For the text-containing cell, return its midpoint in (x, y) coordinate format. 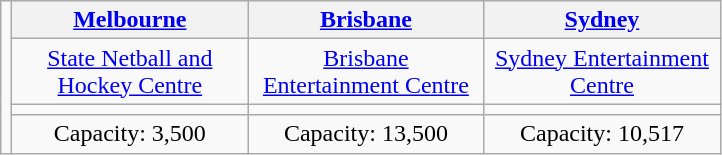
Capacity: 13,500 (366, 134)
Capacity: 3,500 (130, 134)
Brisbane (366, 20)
Brisbane Entertainment Centre (366, 72)
Sydney (602, 20)
State Netball and Hockey Centre (130, 72)
Sydney Entertainment Centre (602, 72)
Capacity: 10,517 (602, 134)
Melbourne (130, 20)
